Pinpoint the cell where the given text exists, returning its [x, y] midpoint coordinate. 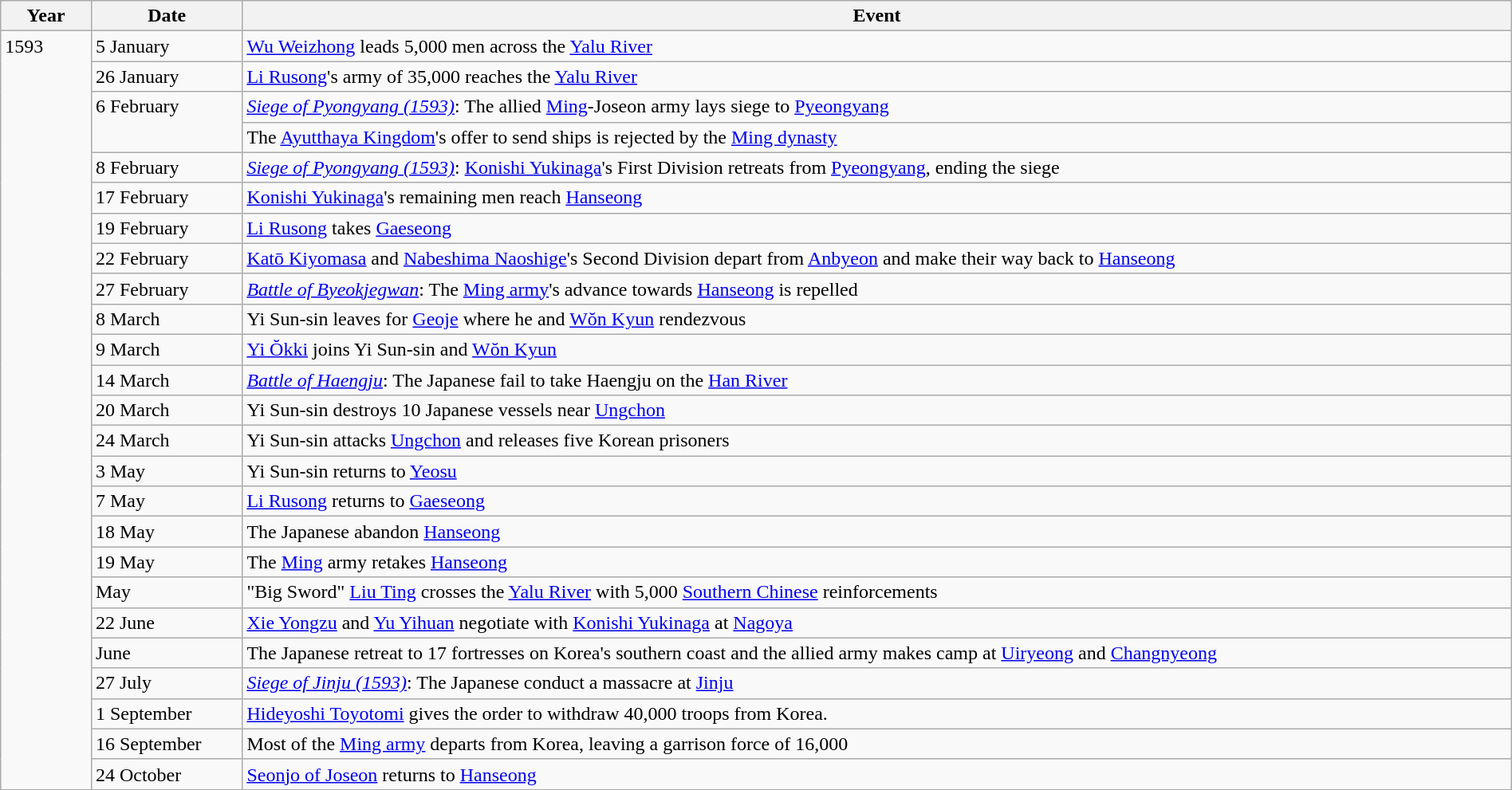
Yi Sun-sin attacks Ungchon and releases five Korean prisoners [877, 441]
Most of the Ming army departs from Korea, leaving a garrison force of 16,000 [877, 744]
Yi Sun-sin destroys 10 Japanese vessels near Ungchon [877, 411]
16 September [166, 744]
Siege of Pyongyang (1593): The allied Ming-Joseon army lays siege to Pyeongyang [877, 107]
Yi Ŏkki joins Yi Sun-sin and Wŏn Kyun [877, 349]
22 February [166, 258]
Yi Sun-sin leaves for Geoje where he and Wŏn Kyun rendezvous [877, 319]
26 January [166, 77]
27 July [166, 683]
24 March [166, 441]
8 March [166, 319]
14 March [166, 380]
Yi Sun-sin returns to Yeosu [877, 471]
8 February [166, 167]
Wu Weizhong leads 5,000 men across the Yalu River [877, 46]
17 February [166, 198]
Event [877, 16]
1 September [166, 713]
June [166, 653]
19 February [166, 228]
9 March [166, 349]
Katō Kiyomasa and Nabeshima Naoshige's Second Division depart from Anbyeon and make their way back to Hanseong [877, 258]
Seonjo of Joseon returns to Hanseong [877, 774]
20 March [166, 411]
Xie Yongzu and Yu Yihuan negotiate with Konishi Yukinaga at Nagoya [877, 623]
The Japanese retreat to 17 fortresses on Korea's southern coast and the allied army makes camp at Uiryeong and Changnyeong [877, 653]
Battle of Haengju: The Japanese fail to take Haengju on the Han River [877, 380]
6 February [166, 122]
24 October [166, 774]
Li Rusong's army of 35,000 reaches the Yalu River [877, 77]
The Ming army retakes Hanseong [877, 562]
Year [46, 16]
The Japanese abandon Hanseong [877, 532]
Siege of Pyongyang (1593): Konishi Yukinaga's First Division retreats from Pyeongyang, ending the siege [877, 167]
22 June [166, 623]
18 May [166, 532]
May [166, 592]
Date [166, 16]
27 February [166, 289]
5 January [166, 46]
7 May [166, 501]
The Ayutthaya Kingdom's offer to send ships is rejected by the Ming dynasty [877, 137]
Li Rusong returns to Gaeseong [877, 501]
Konishi Yukinaga's remaining men reach Hanseong [877, 198]
Li Rusong takes Gaeseong [877, 228]
Hideyoshi Toyotomi gives the order to withdraw 40,000 troops from Korea. [877, 713]
"Big Sword" Liu Ting crosses the Yalu River with 5,000 Southern Chinese reinforcements [877, 592]
Siege of Jinju (1593): The Japanese conduct a massacre at Jinju [877, 683]
Battle of Byeokjegwan: The Ming army's advance towards Hanseong is repelled [877, 289]
3 May [166, 471]
1593 [46, 411]
19 May [166, 562]
